Detect which cell encompasses the target text, then output its (X, Y) center coordinate. 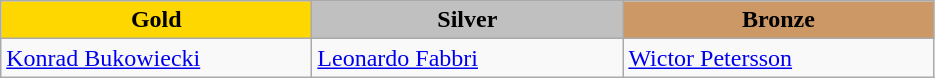
Leonardo Fabbri (468, 58)
Konrad Bukowiecki (156, 58)
Wictor Petersson (778, 58)
Silver (468, 20)
Gold (156, 20)
Bronze (778, 20)
